Search for the cell housing the specified text and yield its (X, Y) center coordinate. 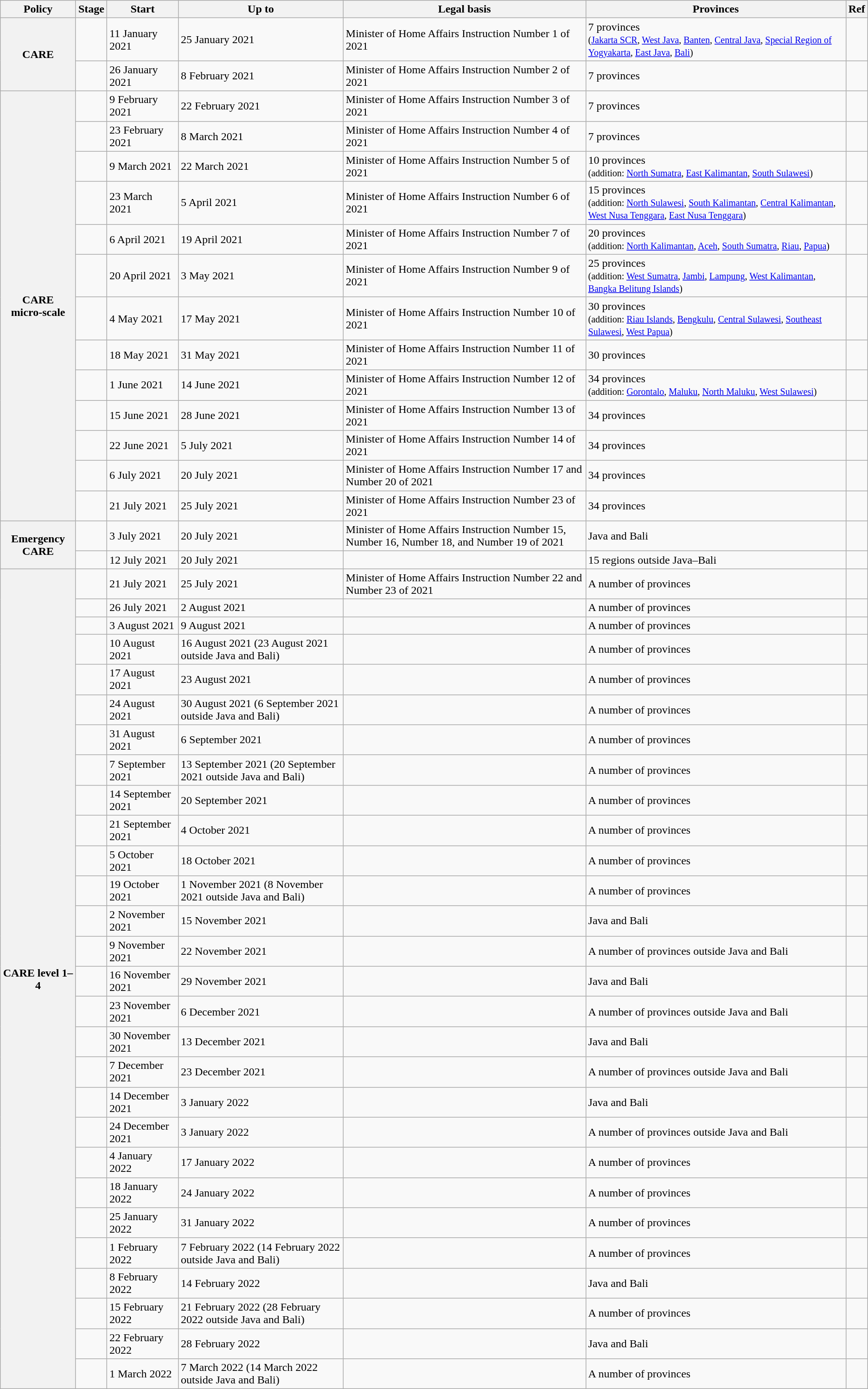
1 June 2021 (142, 385)
24 December 2021 (142, 1132)
9 August 2021 (261, 625)
17 August 2021 (142, 679)
26 July 2021 (142, 608)
31 May 2021 (261, 354)
7 provinces(Jakarta SCR, West Java, Banten, Central Java, Special Region of Yogyakarta, East Java, Bali) (716, 39)
Minister of Home Affairs Instruction Number 1 of 2021 (465, 39)
6 July 2021 (142, 476)
31 August 2021 (142, 740)
Minister of Home Affairs Instruction Number 10 of 2021 (465, 318)
Minister of Home Affairs Instruction Number 13 of 2021 (465, 415)
11 January 2021 (142, 39)
13 December 2021 (261, 1042)
Minister of Home Affairs Instruction Number 3 of 2021 (465, 106)
25 January 2022 (142, 1223)
Minister of Home Affairs Instruction Number 17 and Number 20 of 2021 (465, 476)
CARE (38, 55)
22 March 2021 (261, 166)
18 January 2022 (142, 1192)
15 June 2021 (142, 415)
CAREmicro-scale (38, 306)
16 August 2021 (23 August 2021 outside Java and Bali) (261, 649)
CARE level 1–4 (38, 979)
7 February 2022 (14 February 2022 outside Java and Bali) (261, 1253)
12 July 2021 (142, 560)
20 April 2021 (142, 276)
19 October 2021 (142, 891)
2 August 2021 (261, 608)
1 February 2022 (142, 1253)
Policy (38, 9)
15 regions outside Java–Bali (716, 560)
30 provinces(addition: Riau Islands, Bengkulu, Central Sulawesi, Southeast Sulawesi, West Papua) (716, 318)
23 February 2021 (142, 136)
4 October 2021 (261, 830)
21 February 2022 (28 February 2022 outside Java and Bali) (261, 1313)
30 provinces (716, 354)
1 March 2022 (142, 1374)
15 February 2022 (142, 1313)
15 provinces(addition: North Sulawesi, South Kalimantan, Central Kalimantan, West Nusa Tenggara, East Nusa Tenggara) (716, 203)
Minister of Home Affairs Instruction Number 11 of 2021 (465, 354)
6 April 2021 (142, 239)
14 June 2021 (261, 385)
14 December 2021 (142, 1102)
30 August 2021 (6 September 2021 outside Java and Bali) (261, 710)
1 November 2021 (8 November 2021 outside Java and Bali) (261, 891)
8 February 2021 (261, 76)
5 July 2021 (261, 445)
24 August 2021 (142, 710)
23 March 2021 (142, 203)
10 August 2021 (142, 649)
Start (142, 9)
6 December 2021 (261, 1011)
28 February 2022 (261, 1344)
5 October 2021 (142, 860)
24 January 2022 (261, 1192)
Minister of Home Affairs Instruction Number 22 and Number 23 of 2021 (465, 584)
3 July 2021 (142, 536)
31 January 2022 (261, 1223)
18 May 2021 (142, 354)
Stage (91, 9)
7 March 2022 (14 March 2022 outside Java and Bali) (261, 1374)
22 February 2021 (261, 106)
7 December 2021 (142, 1072)
Minister of Home Affairs Instruction Number 12 of 2021 (465, 385)
Provinces (716, 9)
17 January 2022 (261, 1163)
Emergency CARE (38, 545)
2 November 2021 (142, 921)
26 January 2021 (142, 76)
17 May 2021 (261, 318)
9 March 2021 (142, 166)
20 provinces(addition: North Kalimantan, Aceh, South Sumatra, Riau, Papua) (716, 239)
16 November 2021 (142, 982)
22 November 2021 (261, 951)
25 January 2021 (261, 39)
Legal basis (465, 9)
6 September 2021 (261, 740)
28 June 2021 (261, 415)
14 February 2022 (261, 1283)
9 February 2021 (142, 106)
Minister of Home Affairs Instruction Number 9 of 2021 (465, 276)
30 November 2021 (142, 1042)
22 June 2021 (142, 445)
23 August 2021 (261, 679)
25 provinces(addition: West Sumatra, Jambi, Lampung, West Kalimantan, Bangka Belitung Islands) (716, 276)
Minister of Home Affairs Instruction Number 23 of 2021 (465, 506)
5 April 2021 (261, 203)
15 November 2021 (261, 921)
8 February 2022 (142, 1283)
Up to (261, 9)
Minister of Home Affairs Instruction Number 5 of 2021 (465, 166)
23 December 2021 (261, 1072)
3 August 2021 (142, 625)
4 January 2022 (142, 1163)
Minister of Home Affairs Instruction Number 7 of 2021 (465, 239)
9 November 2021 (142, 951)
4 May 2021 (142, 318)
3 May 2021 (261, 276)
21 September 2021 (142, 830)
Ref (857, 9)
22 February 2022 (142, 1344)
23 November 2021 (142, 1011)
10 provinces(addition: North Sumatra, East Kalimantan, South Sulawesi) (716, 166)
Minister of Home Affairs Instruction Number 6 of 2021 (465, 203)
29 November 2021 (261, 982)
Minister of Home Affairs Instruction Number 14 of 2021 (465, 445)
Minister of Home Affairs Instruction Number 15, Number 16, Number 18, and Number 19 of 2021 (465, 536)
8 March 2021 (261, 136)
18 October 2021 (261, 860)
19 April 2021 (261, 239)
20 September 2021 (261, 800)
34 provinces(addition: Gorontalo, Maluku, North Maluku, West Sulawesi) (716, 385)
Minister of Home Affairs Instruction Number 4 of 2021 (465, 136)
13 September 2021 (20 September 2021 outside Java and Bali) (261, 770)
7 September 2021 (142, 770)
14 September 2021 (142, 800)
Minister of Home Affairs Instruction Number 2 of 2021 (465, 76)
